Extract the (X, Y) coordinate from the center of the cell holding the provided text.  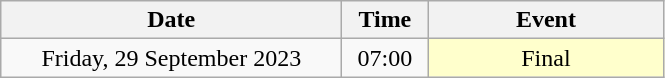
Time (385, 20)
Event (546, 20)
Date (172, 20)
07:00 (385, 58)
Final (546, 58)
Friday, 29 September 2023 (172, 58)
